Return [X, Y] of the center of cell containing provided text 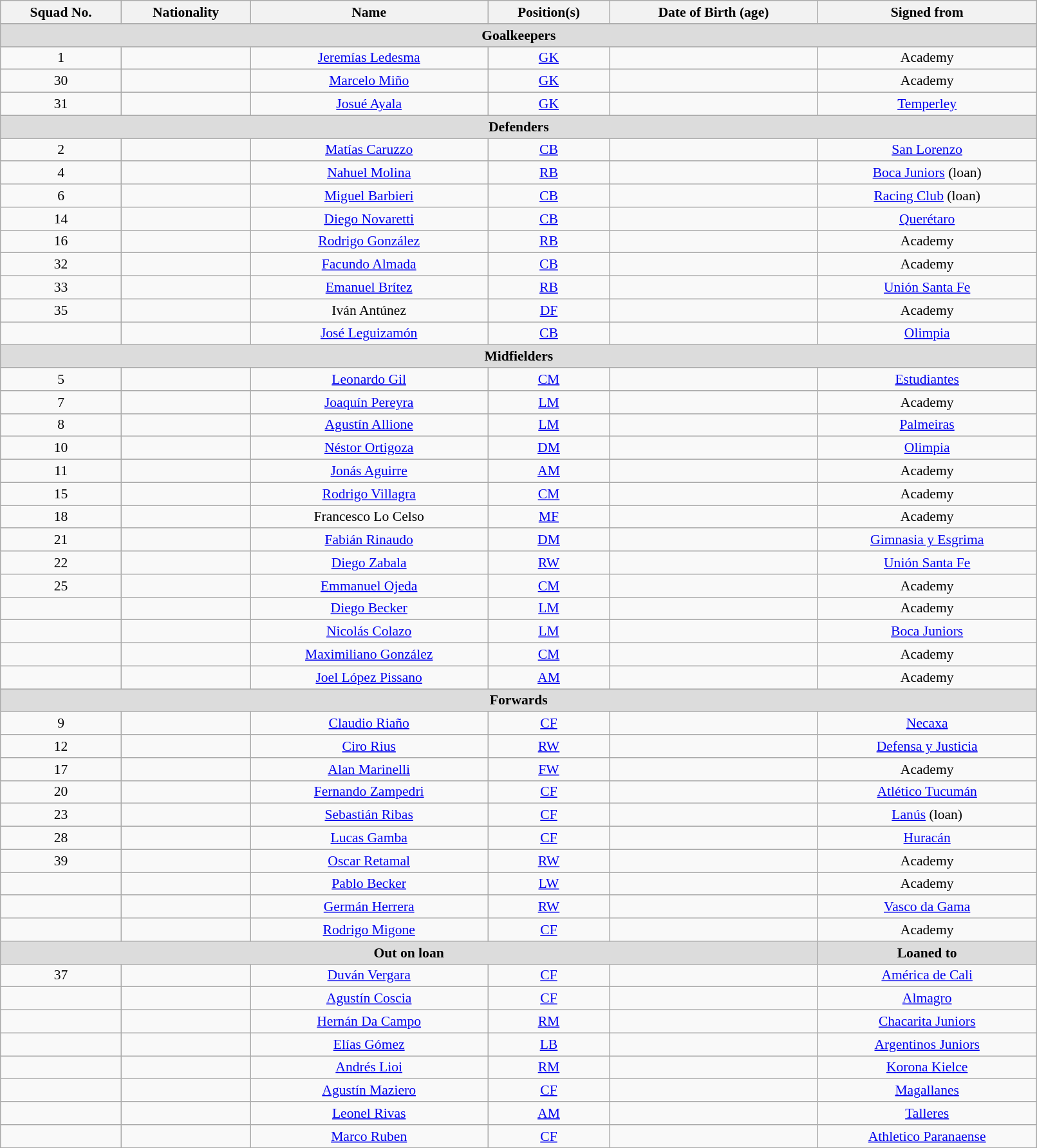
32 [61, 265]
35 [61, 310]
Diego Zabala [369, 563]
Leonardo Gil [369, 379]
6 [61, 196]
Nahuel Molina [369, 173]
Atlético Tucumán [927, 792]
Ciro Rius [369, 746]
Loaned to [927, 953]
Boca Juniors (loan) [927, 173]
Duván Vergara [369, 975]
5 [61, 379]
MF [549, 517]
Vasco da Gama [927, 907]
Forwards [519, 701]
José Leguizamón [369, 334]
Pablo Becker [369, 884]
Germán Herrera [369, 907]
Francesco Lo Celso [369, 517]
11 [61, 471]
30 [61, 81]
Signed from [927, 12]
Jonás Aguirre [369, 471]
Oscar Retamal [369, 861]
Rodrigo Migone [369, 930]
17 [61, 769]
39 [61, 861]
DF [549, 310]
15 [61, 494]
Chacarita Juniors [927, 1022]
Date of Birth (age) [713, 12]
Néstor Ortigoza [369, 448]
18 [61, 517]
Emmanuel Ojeda [369, 586]
Squad No. [61, 12]
FW [549, 769]
Almagro [927, 999]
Leonel Rivas [369, 1113]
Rodrigo González [369, 241]
Rodrigo Villagra [369, 494]
Temperley [927, 104]
Magallanes [927, 1091]
Emanuel Brítez [369, 288]
Agustín Allione [369, 425]
28 [61, 838]
10 [61, 448]
Josué Ayala [369, 104]
Iván Antúnez [369, 310]
Talleres [927, 1113]
Claudio Riaño [369, 724]
Miguel Barbieri [369, 196]
Agustín Coscia [369, 999]
Out on loan [409, 953]
Midfielders [519, 357]
Fabián Rinaudo [369, 540]
Andrés Lioi [369, 1068]
Hernán Da Campo [369, 1022]
Joel López Pissano [369, 677]
Elías Gómez [369, 1044]
Nationality [185, 12]
4 [61, 173]
LB [549, 1044]
Position(s) [549, 12]
Korona Kielce [927, 1068]
Gimnasia y Esgrima [927, 540]
Sebastián Ribas [369, 815]
7 [61, 402]
Fernando Zampedri [369, 792]
14 [61, 219]
Facundo Almada [369, 265]
Boca Juniors [927, 632]
Marco Ruben [369, 1136]
21 [61, 540]
Athletico Paranaense [927, 1136]
Alan Marinelli [369, 769]
Nicolás Colazo [369, 632]
1 [61, 58]
Huracán [927, 838]
San Lorenzo [927, 150]
Matías Caruzzo [369, 150]
31 [61, 104]
Estudiantes [927, 379]
Lanús (loan) [927, 815]
Defenders [519, 127]
Diego Becker [369, 608]
Agustín Maziero [369, 1091]
Argentinos Juniors [927, 1044]
16 [61, 241]
Maximiliano González [369, 655]
América de Cali [927, 975]
Racing Club (loan) [927, 196]
LW [549, 884]
Diego Novaretti [369, 219]
Name [369, 12]
9 [61, 724]
20 [61, 792]
8 [61, 425]
23 [61, 815]
Marcelo Miño [369, 81]
Querétaro [927, 219]
Joaquín Pereyra [369, 402]
Palmeiras [927, 425]
33 [61, 288]
Defensa y Justicia [927, 746]
22 [61, 563]
Lucas Gamba [369, 838]
2 [61, 150]
12 [61, 746]
25 [61, 586]
Goalkeepers [519, 35]
Jeremías Ledesma [369, 58]
37 [61, 975]
Necaxa [927, 724]
